Return [X, Y] of the center of cell containing provided text 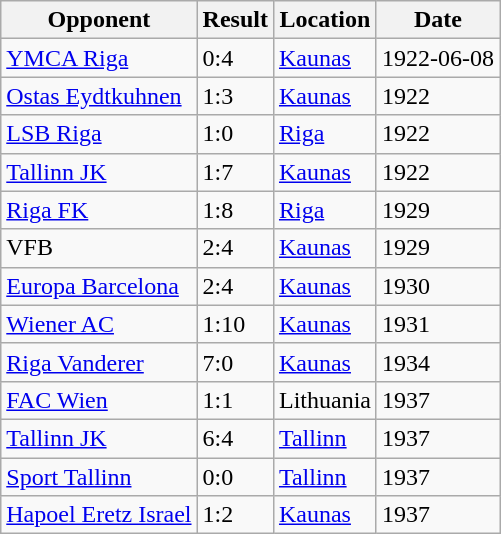
0:4 [235, 58]
0:0 [235, 477]
Lithuania [324, 400]
6:4 [235, 438]
Result [235, 20]
Sport Tallinn [99, 477]
Date [438, 20]
FAC Wien [99, 400]
YMCA Riga [99, 58]
Wiener AC [99, 324]
1:0 [235, 134]
LSB Riga [99, 134]
1931 [438, 324]
1:1 [235, 400]
VFB [99, 248]
Riga FK [99, 210]
Hapoel Eretz Israel [99, 515]
Ostas Eydtkuhnen [99, 96]
1:8 [235, 210]
7:0 [235, 362]
Europa Barcelona [99, 286]
1:10 [235, 324]
Opponent [99, 20]
1:7 [235, 172]
1:3 [235, 96]
1922-06-08 [438, 58]
Riga Vanderer [99, 362]
1934 [438, 362]
1930 [438, 286]
1:2 [235, 515]
Location [324, 20]
